For the text-containing cell, return its midpoint in (X, Y) coordinate format. 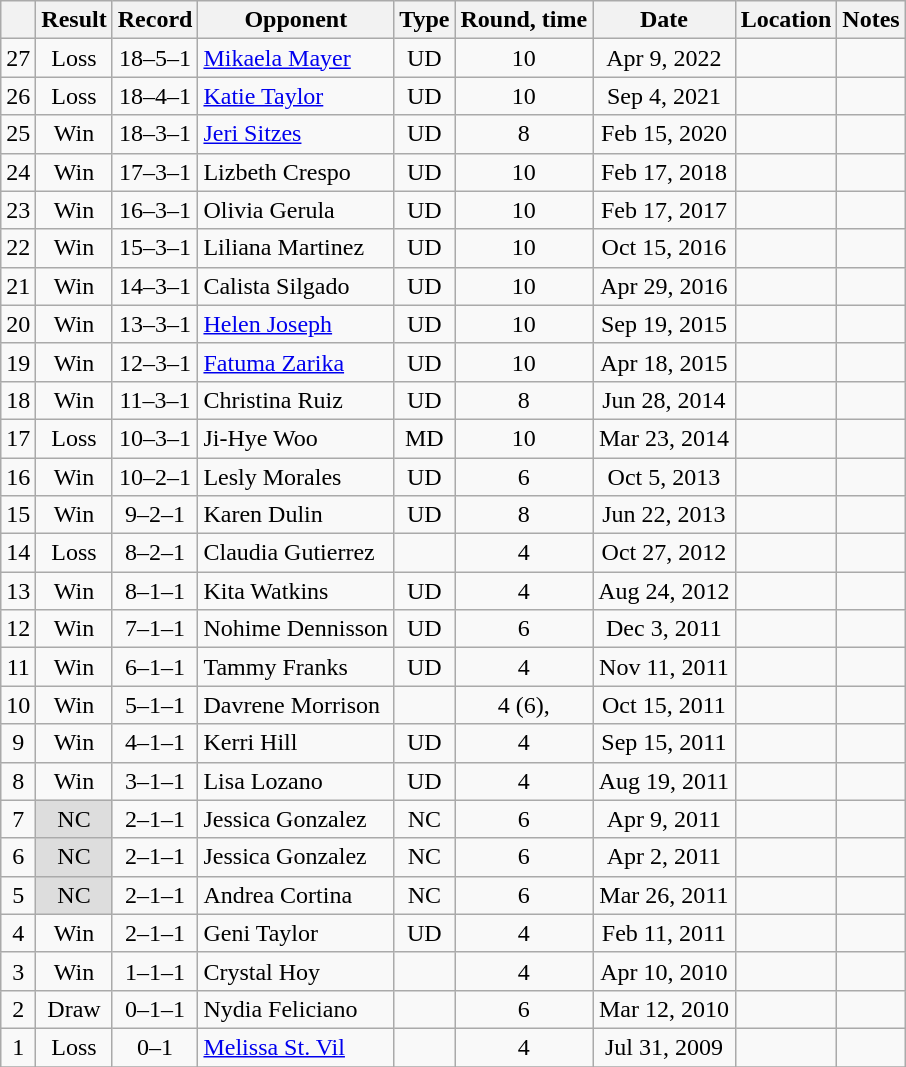
Oct 15, 2016 (664, 248)
13–3–1 (155, 324)
Mikaela Mayer (296, 58)
4–1–1 (155, 743)
15 (18, 515)
Lisa Lozano (296, 781)
7 (18, 819)
Jul 31, 2009 (664, 1047)
Sep 19, 2015 (664, 324)
Jeri Sitzes (296, 134)
Type (424, 20)
Apr 9, 2022 (664, 58)
Apr 10, 2010 (664, 971)
Date (664, 20)
Tammy Franks (296, 667)
Liliana Martinez (296, 248)
Mar 26, 2011 (664, 895)
20 (18, 324)
Apr 18, 2015 (664, 362)
Ji-Hye Woo (296, 438)
16 (18, 477)
Nohime Dennisson (296, 629)
Oct 5, 2013 (664, 477)
Calista Silgado (296, 286)
Oct 15, 2011 (664, 705)
Claudia Gutierrez (296, 553)
27 (18, 58)
Location (786, 20)
Nydia Feliciano (296, 1009)
5–1–1 (155, 705)
10–3–1 (155, 438)
11 (18, 667)
Feb 15, 2020 (664, 134)
Kerri Hill (296, 743)
Sep 15, 2011 (664, 743)
Jun 22, 2013 (664, 515)
11–3–1 (155, 400)
26 (18, 96)
Draw (74, 1009)
8–2–1 (155, 553)
9 (18, 743)
Christina Ruiz (296, 400)
Olivia Gerula (296, 210)
Result (74, 20)
Lesly Morales (296, 477)
4 (6), (524, 705)
Feb 17, 2017 (664, 210)
15–3–1 (155, 248)
Melissa St. Vil (296, 1047)
Crystal Hoy (296, 971)
Opponent (296, 20)
0–1–1 (155, 1009)
Katie Taylor (296, 96)
Karen Dulin (296, 515)
21 (18, 286)
Helen Joseph (296, 324)
Fatuma Zarika (296, 362)
14 (18, 553)
Apr 9, 2011 (664, 819)
25 (18, 134)
6–1–1 (155, 667)
19 (18, 362)
Davrene Morrison (296, 705)
22 (18, 248)
Aug 24, 2012 (664, 591)
Round, time (524, 20)
2 (18, 1009)
Mar 12, 2010 (664, 1009)
1–1–1 (155, 971)
18–4–1 (155, 96)
Notes (871, 20)
8–1–1 (155, 591)
18 (18, 400)
17 (18, 438)
7–1–1 (155, 629)
Kita Watkins (296, 591)
3 (18, 971)
9–2–1 (155, 515)
Dec 3, 2011 (664, 629)
Aug 19, 2011 (664, 781)
Mar 23, 2014 (664, 438)
1 (18, 1047)
12 (18, 629)
Record (155, 20)
0–1 (155, 1047)
Geni Taylor (296, 933)
Jun 28, 2014 (664, 400)
Feb 17, 2018 (664, 172)
Feb 11, 2011 (664, 933)
5 (18, 895)
Apr 29, 2016 (664, 286)
18–5–1 (155, 58)
3–1–1 (155, 781)
17–3–1 (155, 172)
MD (424, 438)
Apr 2, 2011 (664, 857)
Sep 4, 2021 (664, 96)
23 (18, 210)
Oct 27, 2012 (664, 553)
16–3–1 (155, 210)
24 (18, 172)
Nov 11, 2011 (664, 667)
12–3–1 (155, 362)
Andrea Cortina (296, 895)
Lizbeth Crespo (296, 172)
13 (18, 591)
10–2–1 (155, 477)
14–3–1 (155, 286)
18–3–1 (155, 134)
